Provide the (X, Y) coordinate of the cell's center where the given text is located.  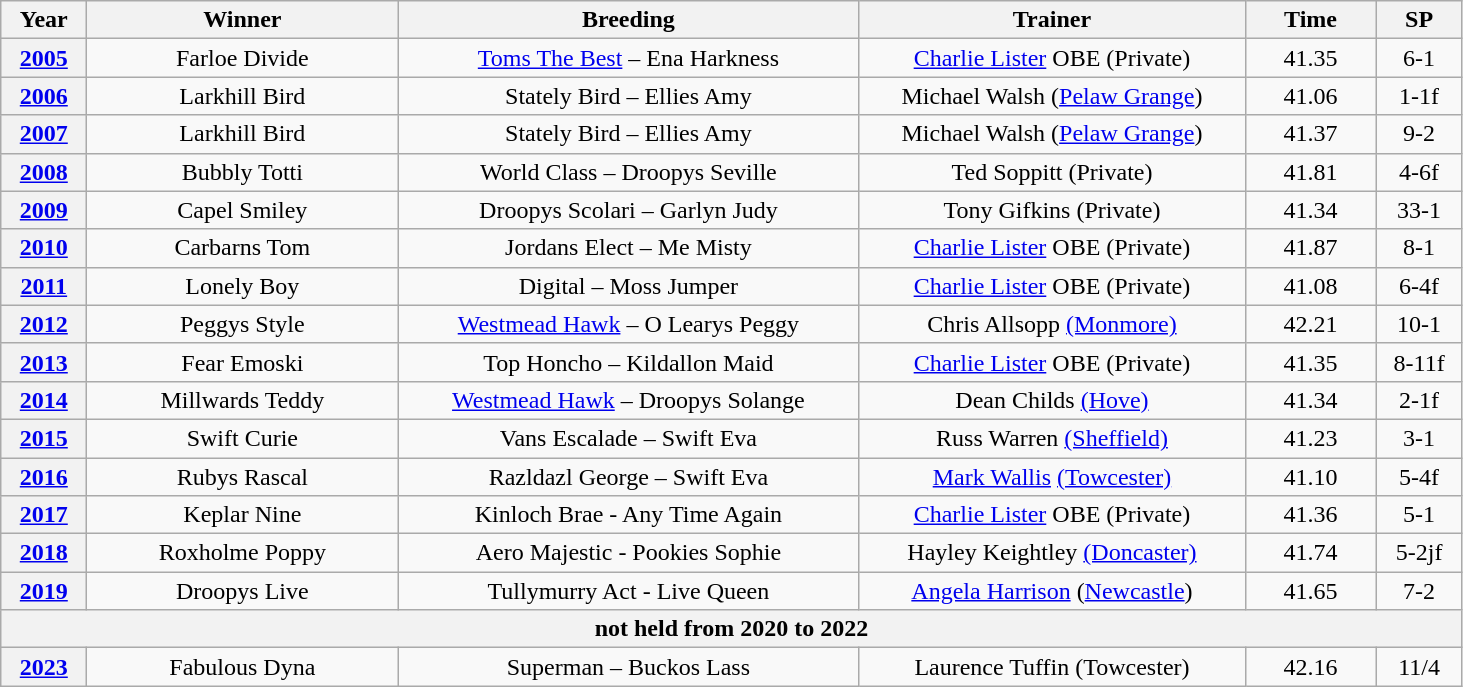
Kinloch Brae - Any Time Again (628, 515)
33-1 (1419, 210)
Westmead Hawk – Droopys Solange (628, 400)
1-1f (1419, 96)
5-4f (1419, 477)
2013 (44, 362)
Aero Majestic - Pookies Sophie (628, 553)
2019 (44, 591)
SP (1419, 20)
not held from 2020 to 2022 (732, 629)
Time (1310, 20)
Swift Curie (242, 438)
10-1 (1419, 324)
Trainer (1052, 20)
Jordans Elect – Me Misty (628, 248)
2016 (44, 477)
2011 (44, 286)
Millwards Teddy (242, 400)
Angela Harrison (Newcastle) (1052, 591)
2-1f (1419, 400)
41.81 (1310, 172)
4-6f (1419, 172)
42.21 (1310, 324)
Toms The Best – Ena Harkness (628, 58)
Fear Emoski (242, 362)
Digital – Moss Jumper (628, 286)
Westmead Hawk – O Learys Peggy (628, 324)
2008 (44, 172)
Farloe Divide (242, 58)
11/4 (1419, 667)
2010 (44, 248)
Bubbly Totti (242, 172)
Fabulous Dyna (242, 667)
6-1 (1419, 58)
Year (44, 20)
Tullymurry Act - Live Queen (628, 591)
World Class – Droopys Seville (628, 172)
7-2 (1419, 591)
41.10 (1310, 477)
Laurence Tuffin (Towcester) (1052, 667)
2018 (44, 553)
2007 (44, 134)
Droopys Live (242, 591)
Winner (242, 20)
2023 (44, 667)
41.37 (1310, 134)
2005 (44, 58)
Russ Warren (Sheffield) (1052, 438)
Top Honcho – Kildallon Maid (628, 362)
41.65 (1310, 591)
2014 (44, 400)
2012 (44, 324)
Breeding (628, 20)
8-1 (1419, 248)
Keplar Nine (242, 515)
2017 (44, 515)
9-2 (1419, 134)
3-1 (1419, 438)
Roxholme Poppy (242, 553)
Razldazl George – Swift Eva (628, 477)
41.87 (1310, 248)
Dean Childs (Hove) (1052, 400)
41.23 (1310, 438)
42.16 (1310, 667)
Hayley Keightley (Doncaster) (1052, 553)
Mark Wallis (Towcester) (1052, 477)
Carbarns Tom (242, 248)
Tony Gifkins (Private) (1052, 210)
8-11f (1419, 362)
Chris Allsopp (Monmore) (1052, 324)
5-2jf (1419, 553)
41.36 (1310, 515)
6-4f (1419, 286)
Superman – Buckos Lass (628, 667)
Peggys Style (242, 324)
Vans Escalade – Swift Eva (628, 438)
Ted Soppitt (Private) (1052, 172)
2006 (44, 96)
2009 (44, 210)
Droopys Scolari – Garlyn Judy (628, 210)
Rubys Rascal (242, 477)
Lonely Boy (242, 286)
41.74 (1310, 553)
Capel Smiley (242, 210)
41.06 (1310, 96)
2015 (44, 438)
5-1 (1419, 515)
41.08 (1310, 286)
